Provide the [X, Y] coordinate of the cell's center where the given text is located.  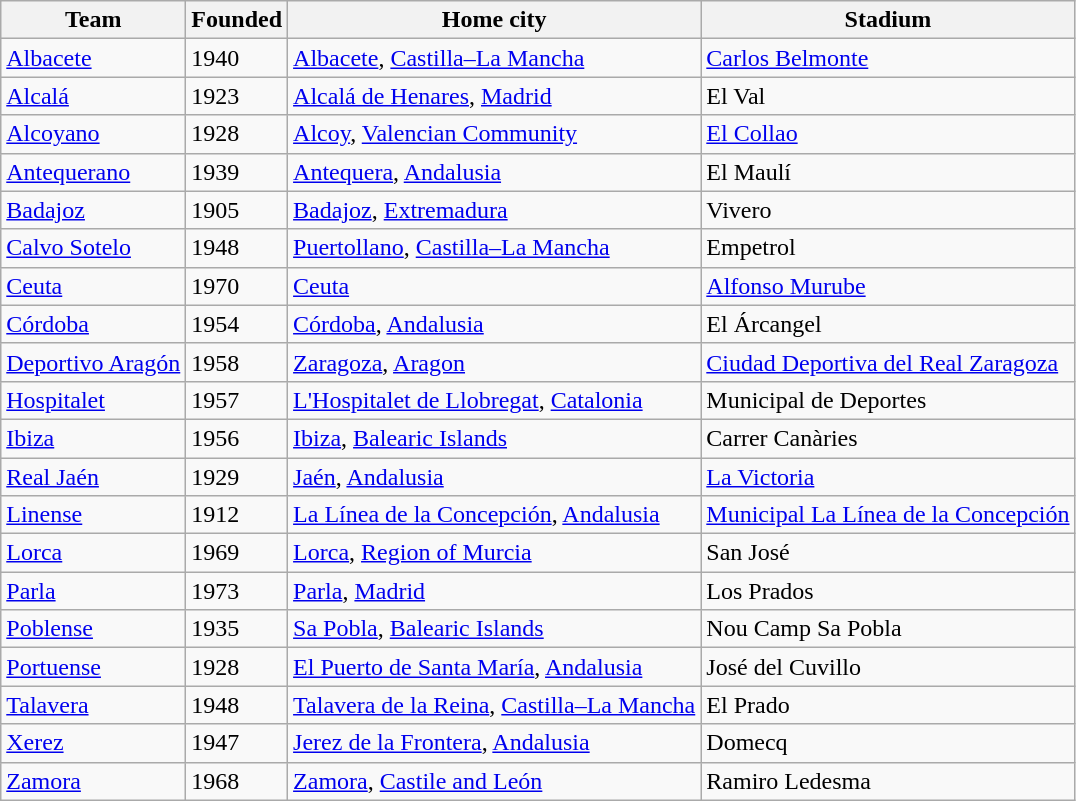
Ramiro Ledesma [888, 781]
1923 [237, 96]
1954 [237, 324]
Sa Pobla, Balearic Islands [494, 629]
Calvo Sotelo [94, 248]
Albacete [94, 58]
Xerez [94, 743]
Poblense [94, 629]
Founded [237, 20]
Talavera [94, 705]
Alcoy, Valencian Community [494, 134]
Zamora [94, 781]
Córdoba [94, 324]
El Prado [888, 705]
1956 [237, 438]
Ciudad Deportiva del Real Zaragoza [888, 362]
Badajoz, Extremadura [494, 210]
Carrer Canàries [888, 438]
Alcoyano [94, 134]
1947 [237, 743]
Antequera, Andalusia [494, 172]
El Collao [888, 134]
1969 [237, 553]
1968 [237, 781]
Municipal La Línea de la Concepción [888, 515]
Empetrol [888, 248]
Real Jaén [94, 477]
Zamora, Castile and León [494, 781]
L'Hospitalet de Llobregat, Catalonia [494, 400]
1935 [237, 629]
1958 [237, 362]
1973 [237, 591]
Stadium [888, 20]
Carlos Belmonte [888, 58]
Puertollano, Castilla–La Mancha [494, 248]
Hospitalet [94, 400]
Jerez de la Frontera, Andalusia [494, 743]
Zaragoza, Aragon [494, 362]
Lorca, Region of Murcia [494, 553]
1970 [237, 286]
La Victoria [888, 477]
1957 [237, 400]
Home city [494, 20]
Antequerano [94, 172]
El Árcangel [888, 324]
1905 [237, 210]
Deportivo Aragón [94, 362]
1940 [237, 58]
Ibiza [94, 438]
Domecq [888, 743]
Linense [94, 515]
Portuense [94, 667]
La Línea de la Concepción, Andalusia [494, 515]
Lorca [94, 553]
Alcalá [94, 96]
Parla [94, 591]
Jaén, Andalusia [494, 477]
Badajoz [94, 210]
1939 [237, 172]
José del Cuvillo [888, 667]
1929 [237, 477]
Los Prados [888, 591]
Alcalá de Henares, Madrid [494, 96]
Team [94, 20]
Alfonso Murube [888, 286]
Vivero [888, 210]
Talavera de la Reina, Castilla–La Mancha [494, 705]
El Maulí [888, 172]
El Puerto de Santa María, Andalusia [494, 667]
Parla, Madrid [494, 591]
Nou Camp Sa Pobla [888, 629]
1912 [237, 515]
Ibiza, Balearic Islands [494, 438]
San José [888, 553]
Córdoba, Andalusia [494, 324]
Albacete, Castilla–La Mancha [494, 58]
El Val [888, 96]
Municipal de Deportes [888, 400]
